Detect which cell encompasses the target text, then output its [x, y] center coordinate. 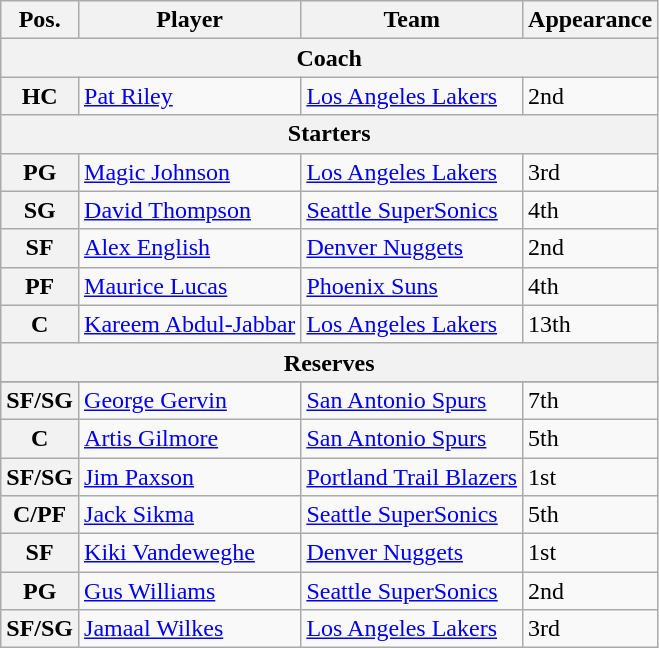
HC [40, 96]
Maurice Lucas [190, 286]
George Gervin [190, 400]
Pos. [40, 20]
Reserves [330, 362]
Player [190, 20]
Starters [330, 134]
Magic Johnson [190, 172]
PF [40, 286]
Pat Riley [190, 96]
Coach [330, 58]
Artis Gilmore [190, 438]
Jack Sikma [190, 515]
David Thompson [190, 210]
7th [590, 400]
SG [40, 210]
Phoenix Suns [412, 286]
C/PF [40, 515]
Portland Trail Blazers [412, 477]
Team [412, 20]
Kiki Vandeweghe [190, 553]
Gus Williams [190, 591]
13th [590, 324]
Alex English [190, 248]
Jim Paxson [190, 477]
Appearance [590, 20]
Jamaal Wilkes [190, 629]
Kareem Abdul-Jabbar [190, 324]
